Return (X, Y) of the center of cell containing provided text 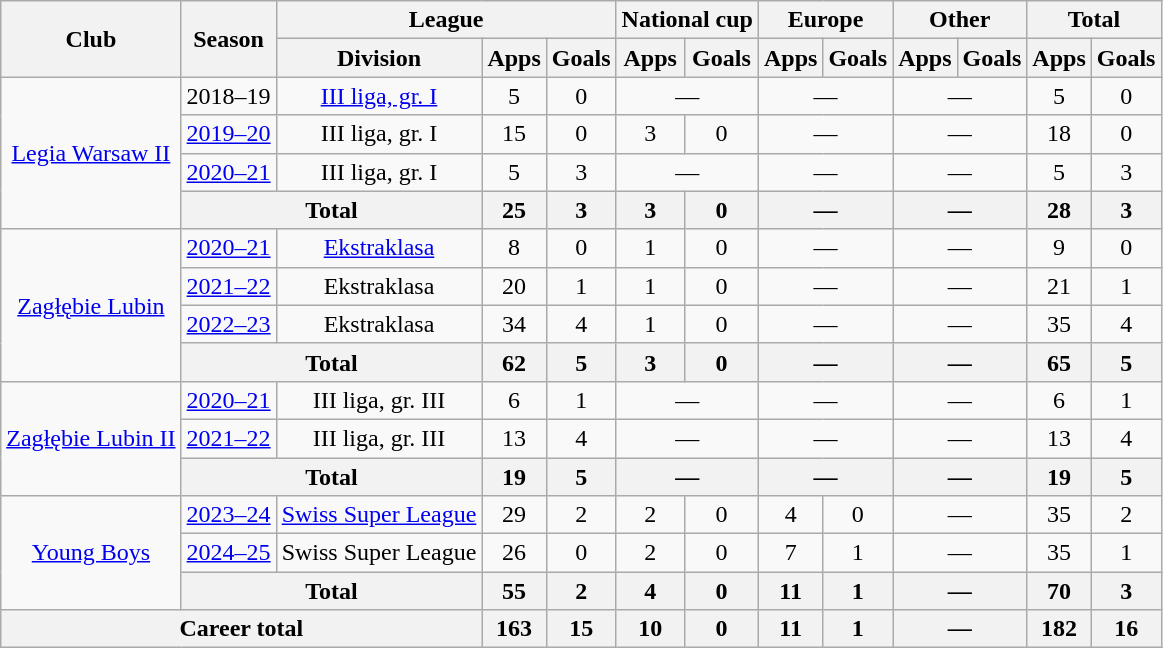
26 (514, 553)
Season (228, 39)
Zagłębie Lubin II (91, 438)
18 (1059, 134)
21 (1059, 286)
62 (514, 362)
2022–23 (228, 324)
7 (790, 553)
55 (514, 591)
Division (379, 58)
29 (514, 515)
Other (960, 20)
Europe (825, 20)
National cup (687, 20)
League (446, 20)
65 (1059, 362)
10 (650, 629)
28 (1059, 210)
20 (514, 286)
182 (1059, 629)
2018–19 (228, 96)
2023–24 (228, 515)
Young Boys (91, 553)
Legia Warsaw II (91, 153)
25 (514, 210)
9 (1059, 248)
Club (91, 39)
70 (1059, 591)
2024–25 (228, 553)
2019–20 (228, 134)
16 (1126, 629)
Career total (242, 629)
Zagłębie Lubin (91, 305)
8 (514, 248)
34 (514, 324)
163 (514, 629)
